Provide the [x, y] coordinate of the cell's center where the given text is located.  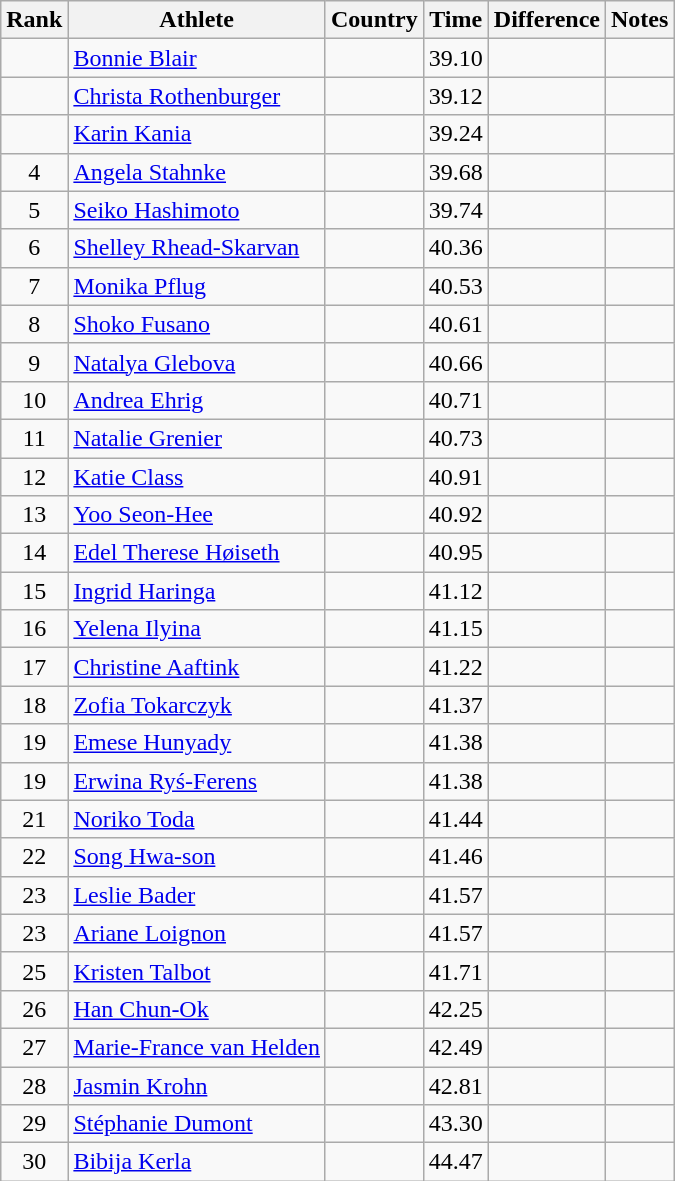
Country [374, 20]
7 [34, 286]
Bonnie Blair [197, 58]
9 [34, 362]
15 [34, 591]
Andrea Ehrig [197, 400]
30 [34, 1162]
39.68 [456, 172]
Shelley Rhead-Skarvan [197, 248]
28 [34, 1085]
Shoko Fusano [197, 324]
41.46 [456, 857]
14 [34, 553]
40.73 [456, 438]
44.47 [456, 1162]
Karin Kania [197, 134]
18 [34, 705]
Christine Aaftink [197, 667]
Ariane Loignon [197, 933]
Song Hwa-son [197, 857]
25 [34, 971]
Marie-France van Helden [197, 1047]
40.66 [456, 362]
Leslie Bader [197, 895]
41.12 [456, 591]
41.71 [456, 971]
Natalie Grenier [197, 438]
40.53 [456, 286]
Kristen Talbot [197, 971]
11 [34, 438]
Athlete [197, 20]
Katie Class [197, 477]
Difference [546, 20]
39.24 [456, 134]
39.10 [456, 58]
39.12 [456, 96]
Han Chun-Ok [197, 1009]
40.95 [456, 553]
42.49 [456, 1047]
10 [34, 400]
40.71 [456, 400]
Erwina Ryś-Ferens [197, 781]
40.61 [456, 324]
42.25 [456, 1009]
Edel Therese Høiseth [197, 553]
13 [34, 515]
21 [34, 819]
Time [456, 20]
40.36 [456, 248]
4 [34, 172]
Monika Pflug [197, 286]
16 [34, 629]
6 [34, 248]
12 [34, 477]
Angela Stahnke [197, 172]
Seiko Hashimoto [197, 210]
27 [34, 1047]
43.30 [456, 1124]
41.44 [456, 819]
39.74 [456, 210]
Ingrid Haringa [197, 591]
Noriko Toda [197, 819]
41.22 [456, 667]
22 [34, 857]
41.37 [456, 705]
17 [34, 667]
40.92 [456, 515]
Rank [34, 20]
Stéphanie Dumont [197, 1124]
Natalya Glebova [197, 362]
8 [34, 324]
Yelena Ilyina [197, 629]
5 [34, 210]
29 [34, 1124]
42.81 [456, 1085]
Notes [640, 20]
Zofia Tokarczyk [197, 705]
Bibija Kerla [197, 1162]
26 [34, 1009]
Jasmin Krohn [197, 1085]
41.15 [456, 629]
Yoo Seon-Hee [197, 515]
Christa Rothenburger [197, 96]
40.91 [456, 477]
Emese Hunyady [197, 743]
